Determine the [x, y] coordinate at the center of the cell enclosing the given text.  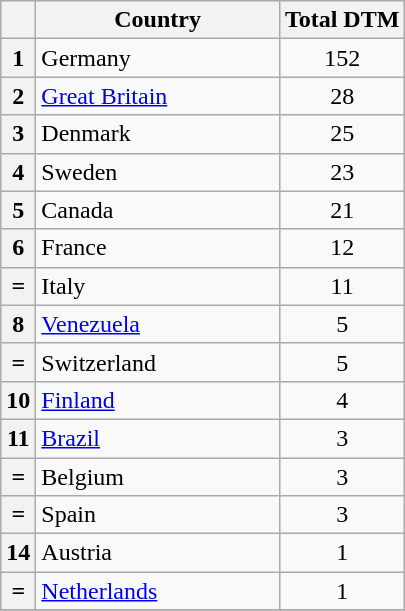
Country [158, 20]
Spain [158, 515]
152 [342, 58]
14 [18, 553]
10 [18, 400]
Netherlands [158, 591]
Denmark [158, 134]
Austria [158, 553]
Sweden [158, 172]
France [158, 248]
Venezuela [158, 324]
Canada [158, 210]
8 [18, 324]
Finland [158, 400]
2 [18, 96]
28 [342, 96]
Brazil [158, 438]
12 [342, 248]
23 [342, 172]
Italy [158, 286]
Belgium [158, 477]
Great Britain [158, 96]
Germany [158, 58]
Switzerland [158, 362]
21 [342, 210]
Total DTM [342, 20]
25 [342, 134]
6 [18, 248]
